Determine the (X, Y) coordinate at the center of the cell enclosing the given text.  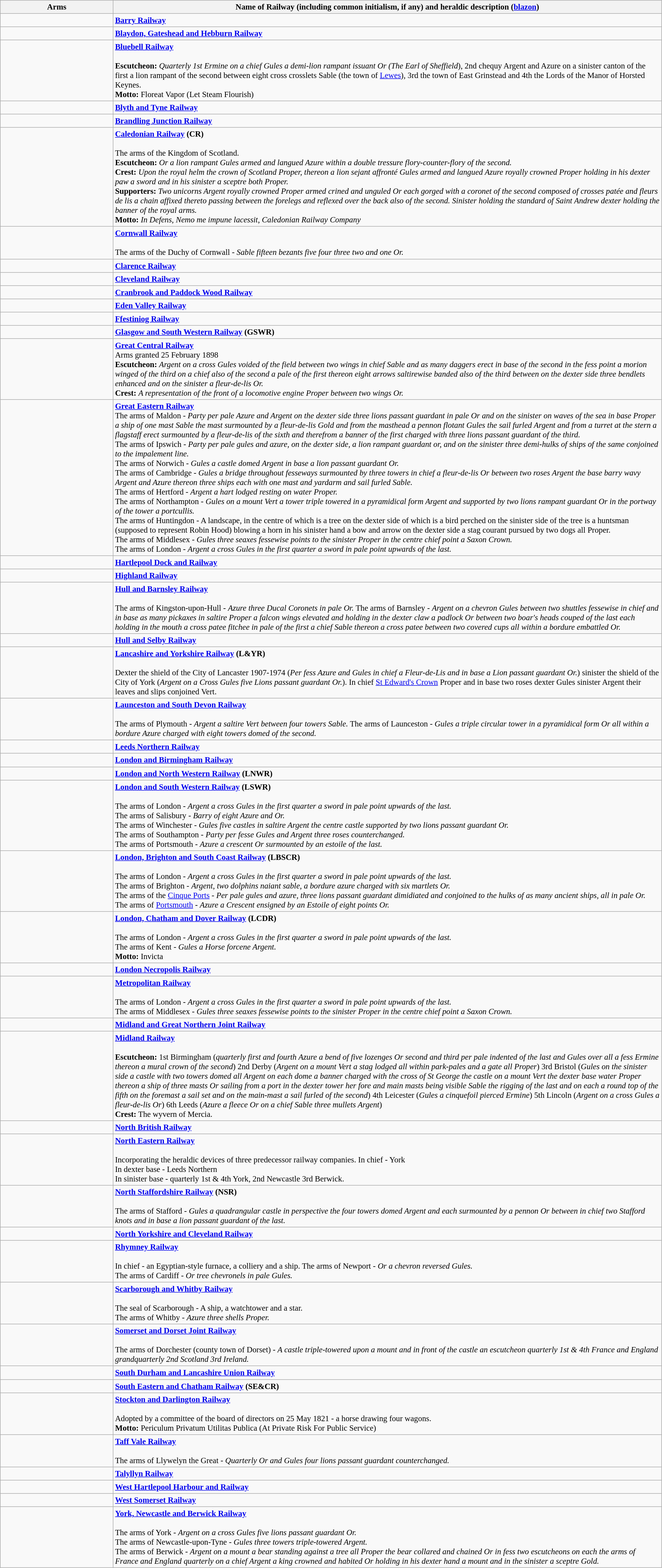
Highland Railway (387, 576)
Blaydon, Gateshead and Hebburn Railway (387, 34)
Name of Railway (including common initialism, if any) and heraldic description (blazon) (387, 7)
Taff Vale RailwayThe arms of Llywelyn the Great - Quarterly Or and Gules four lions passant guardant counterchanged. (387, 1451)
London and Birmingham Railway (387, 760)
Hartlepool Dock and Railway (387, 562)
West Hartlepool Harbour and Railway (387, 1487)
London Necropolis Railway (387, 970)
North Yorkshire and Cleveland Railway (387, 1234)
Arms (57, 7)
Eden Valley Railway (387, 305)
Clarence Railway (387, 266)
Midland and Great Northern Joint Railway (387, 1025)
Barry Railway (387, 20)
Cranbrook and Paddock Wood Railway (387, 292)
Hull and Selby Railway (387, 640)
Talyllyn Railway (387, 1473)
London and North Western Railway (LNWR) (387, 773)
Glasgow and South Western Railway (GSWR) (387, 332)
West Somerset Railway (387, 1500)
Brandling Junction Railway (387, 121)
Ffestiniog Railway (387, 319)
Scarborough and Whitby RailwayThe seal of Scarborough - A ship, a watchtower and a star. The arms of Whitby - Azure three shells Proper. (387, 1303)
Cleveland Railway (387, 279)
South Durham and Lancashire Union Railway (387, 1373)
South Eastern and Chatham Railway (SE&CR) (387, 1386)
Blyth and Tyne Railway (387, 108)
North British Railway (387, 1127)
Leeds Northern Railway (387, 747)
Cornwall RailwayThe arms of the Duchy of Cornwall - Sable fifteen bezants five four three two and one Or. (387, 243)
